Pinpoint the cell where the given text exists, returning its (x, y) midpoint coordinate. 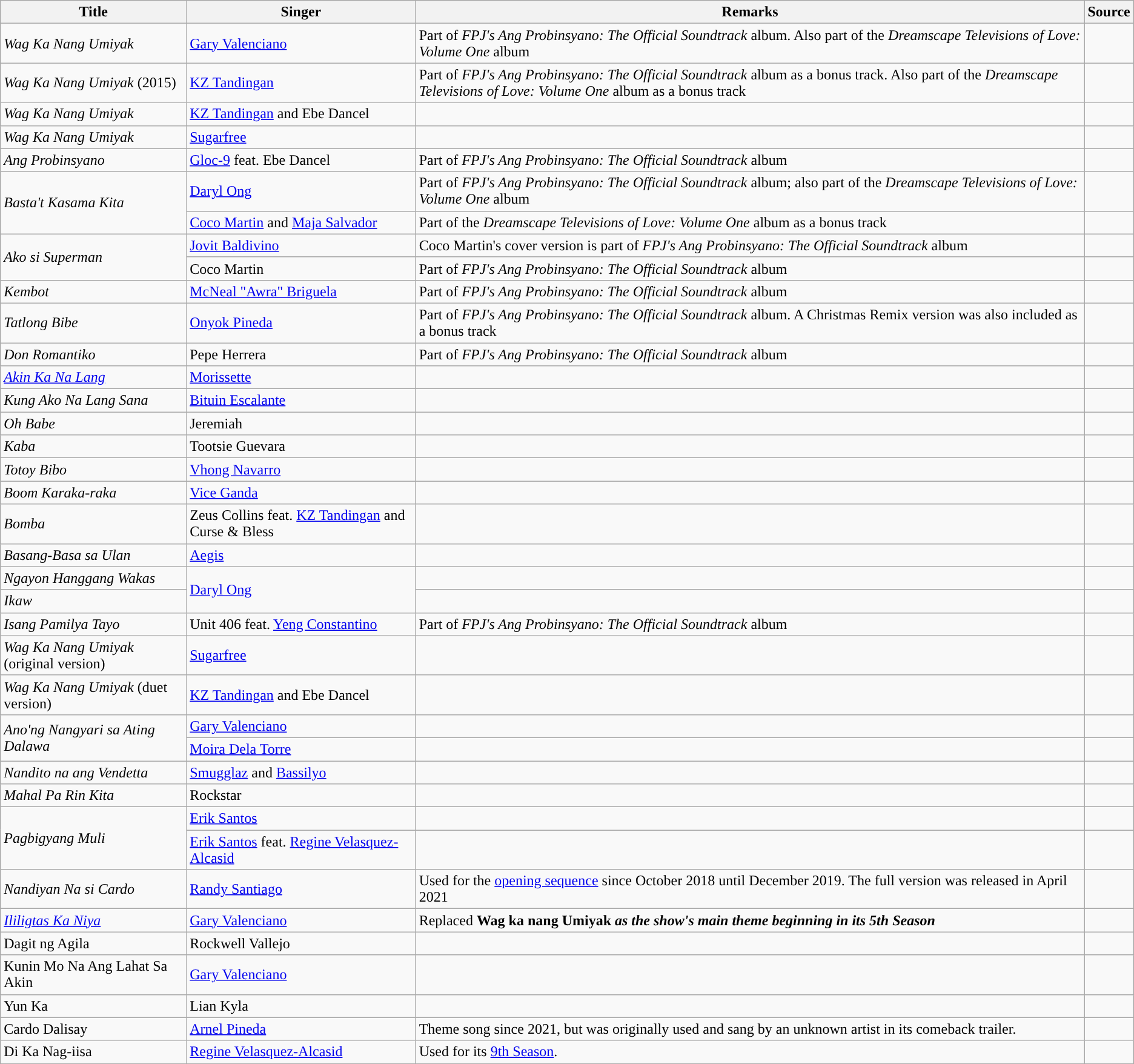
Erik Santos feat. Regine Velasquez-Alcasid (301, 850)
Part of FPJ's Ang Probinsyano: The Official Soundtrack album; also part of the Dreamscape Televisions of Love: Volume One album (750, 191)
Moira Dela Torre (301, 749)
Vice Ganda (301, 493)
Boom Karaka-raka (93, 493)
Ang Probinsyano (93, 160)
Mahal Pa Rin Kita (93, 796)
Akin Ka Na Lang (93, 377)
Basta't Kasama Kita (93, 202)
Isang Pamilya Tayo (93, 624)
Ikaw (93, 601)
Replaced Wag ka nang Umiyak as the show's main theme beginning in its 5th Season (750, 920)
Wag Ka Nang Umiyak (original version) (93, 656)
Theme song since 2021, but was originally used and sang by an unknown artist in its comeback trailer. (750, 1029)
Bomba (93, 524)
Smugglaz and Bassilyo (301, 773)
Coco Martin (301, 268)
Singer (301, 12)
Randy Santiago (301, 889)
Kunin Mo Na Ang Lahat Sa Akin (93, 974)
Kung Ako Na Lang Sana (93, 401)
Source (1109, 12)
Oh Babe (93, 424)
Ililigtas Ka Niya (93, 920)
Lian Kyla (301, 1006)
Wag Ka Nang Umiyak (2015) (93, 82)
Basang-Basa sa Ulan (93, 555)
Regine Velasquez-Alcasid (301, 1052)
Onyok Pineda (301, 322)
Cardo Dalisay (93, 1029)
Coco Martin's cover version is part of FPJ's Ang Probinsyano: The Official Soundtrack album (750, 245)
Rockwell Vallejo (301, 943)
Remarks (750, 12)
Part of FPJ's Ang Probinsyano: The Official Soundtrack album. A Christmas Remix version was also included as a bonus track (750, 322)
Gloc-9 feat. Ebe Dancel (301, 160)
Coco Martin and Maja Salvador (301, 222)
Part of FPJ's Ang Probinsyano: The Official Soundtrack album. Also part of the Dreamscape Televisions of Love: Volume One album (750, 44)
Tootsie Guevara (301, 447)
Vhong Navarro (301, 470)
Ako si Superman (93, 257)
Zeus Collins feat. KZ Tandingan and Curse & Bless (301, 524)
Erik Santos (301, 819)
Arnel Pineda (301, 1029)
Kaba (93, 447)
Used for the opening sequence since October 2018 until December 2019. The full version was released in April 2021 (750, 889)
Pagbigyang Muli (93, 839)
Don Romantiko (93, 354)
Kembot (93, 291)
Wag Ka Nang Umiyak (duet version) (93, 694)
Nandiyan Na si Cardo (93, 889)
Title (93, 12)
Dagit ng Agila (93, 943)
Unit 406 feat. Yeng Constantino (301, 624)
Ano'ng Nangyari sa Ating Dalawa (93, 737)
Nandito na ang Vendetta (93, 773)
Yun Ka (93, 1006)
McNeal "Awra" Briguela (301, 291)
Tatlong Bibe (93, 322)
Rockstar (301, 796)
Used for its 9th Season. (750, 1052)
Pepe Herrera (301, 354)
KZ Tandingan (301, 82)
Totoy Bibo (93, 470)
Bituin Escalante (301, 401)
Jeremiah (301, 424)
Morissette (301, 377)
Ngayon Hanggang Wakas (93, 578)
Aegis (301, 555)
Jovit Baldivino (301, 245)
Di Ka Nag-iisa (93, 1052)
Part of the Dreamscape Televisions of Love: Volume One album as a bonus track (750, 222)
